Find where the given text appears and provide that cell's center as [X, Y] coordinate. 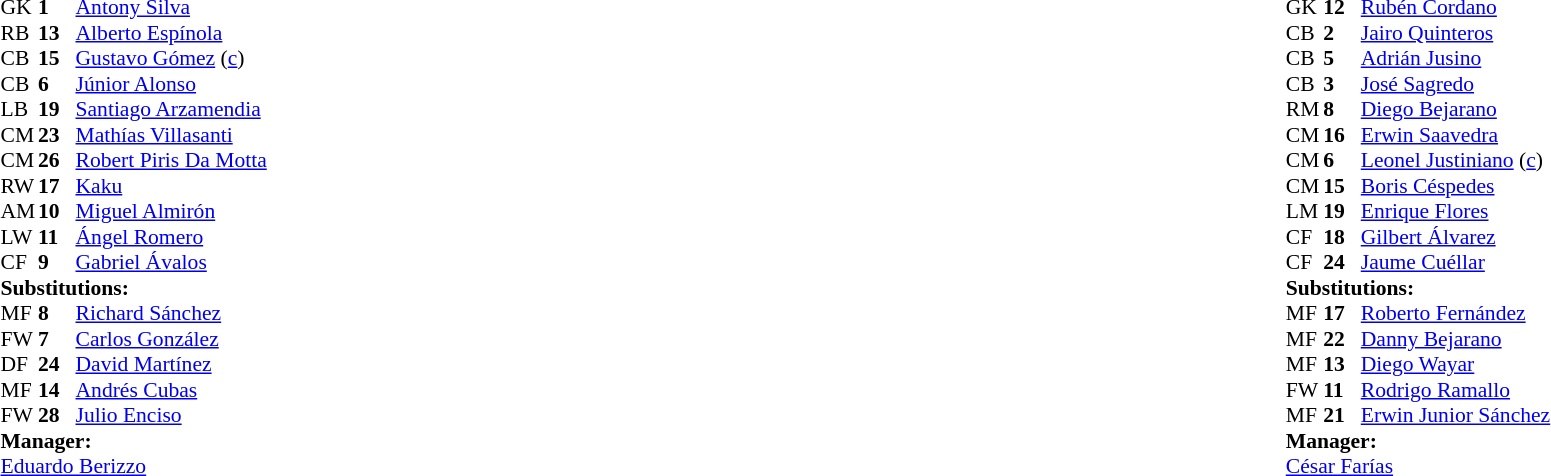
Rodrigo Ramallo [1456, 390]
Adrián Jusino [1456, 59]
Robert Piris Da Motta [172, 161]
RM [1305, 109]
16 [1342, 135]
Jaume Cuéllar [1456, 263]
David Martínez [172, 365]
Richard Sánchez [172, 313]
AM [19, 211]
28 [57, 415]
Enrique Flores [1456, 211]
Gustavo Gómez (c) [172, 59]
DF [19, 365]
Boris Céspedes [1456, 186]
Danny Bejarano [1456, 339]
RW [19, 186]
Julio Enciso [172, 415]
10 [57, 211]
7 [57, 339]
26 [57, 161]
Leonel Justiniano (c) [1456, 161]
José Sagredo [1456, 84]
Ángel Romero [172, 237]
Diego Wayar [1456, 365]
3 [1342, 84]
Alberto Espínola [172, 33]
23 [57, 135]
Gilbert Álvarez [1456, 237]
Miguel Almirón [172, 211]
LB [19, 109]
Diego Bejarano [1456, 109]
RB [19, 33]
5 [1342, 59]
Santiago Arzamendia [172, 109]
Erwin Junior Sánchez [1456, 415]
Andrés Cubas [172, 390]
LW [19, 237]
Mathías Villasanti [172, 135]
22 [1342, 339]
14 [57, 390]
Kaku [172, 186]
Erwin Saavedra [1456, 135]
18 [1342, 237]
Júnior Alonso [172, 84]
Carlos González [172, 339]
Roberto Fernández [1456, 313]
Jairo Quinteros [1456, 33]
Gabriel Ávalos [172, 263]
2 [1342, 33]
LM [1305, 211]
21 [1342, 415]
9 [57, 263]
